Identify which cell holds the provided text, then report its (x, y) central coordinate. 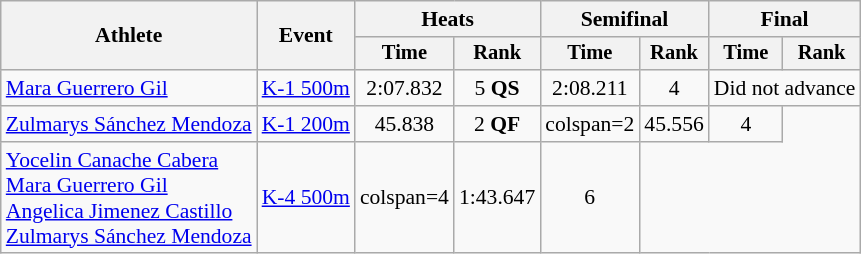
K-1 500m (306, 88)
1:43.647 (497, 198)
5 QS (497, 88)
2:07.832 (404, 88)
Yocelin Canache CaberaMara Guerrero GilAngelica Jimenez CastilloZulmarys Sánchez Mendoza (129, 198)
Semifinal (624, 19)
Event (306, 36)
colspan=4 (404, 198)
K-1 200m (306, 124)
Mara Guerrero Gil (129, 88)
colspan=2 (590, 124)
6 (590, 198)
Zulmarys Sánchez Mendoza (129, 124)
Athlete (129, 36)
Did not advance (785, 88)
2 QF (497, 124)
2:08.211 (590, 88)
Final (785, 19)
45.838 (404, 124)
K-4 500m (306, 198)
45.556 (674, 124)
Heats (448, 19)
